Pinpoint the cell where the given text exists, returning its [X, Y] midpoint coordinate. 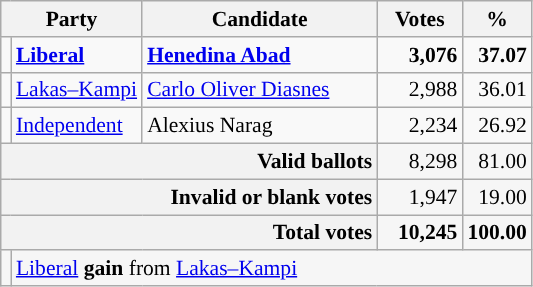
Carlo Oliver Diasnes [260, 90]
Alexius Narag [260, 126]
Invalid or blank votes [189, 197]
36.01 [496, 90]
19.00 [496, 197]
2,988 [420, 90]
Votes [420, 19]
% [496, 19]
Lakas–Kampi [76, 90]
Henedina Abad [260, 55]
3,076 [420, 55]
81.00 [496, 162]
Valid ballots [189, 162]
100.00 [496, 233]
Total votes [189, 233]
Liberal [76, 55]
Liberal gain from Lakas–Kampi [272, 269]
Party [72, 19]
1,947 [420, 197]
Independent [76, 126]
37.07 [496, 55]
2,234 [420, 126]
26.92 [496, 126]
8,298 [420, 162]
Candidate [260, 19]
10,245 [420, 233]
